Determine the [X, Y] coordinate at the center of the cell enclosing the given text.  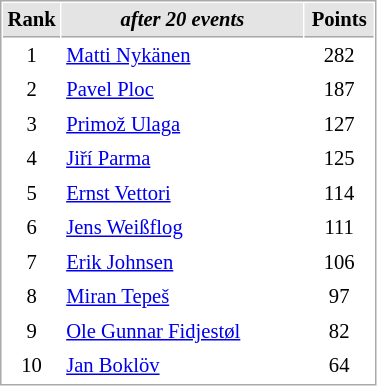
3 [32, 124]
82 [340, 332]
127 [340, 124]
97 [340, 296]
125 [340, 158]
Rank [32, 20]
2 [32, 90]
Ole Gunnar Fidjestøl [183, 332]
6 [32, 228]
after 20 events [183, 20]
114 [340, 194]
8 [32, 296]
Miran Tepeš [183, 296]
7 [32, 262]
Jan Boklöv [183, 366]
5 [32, 194]
Jiří Parma [183, 158]
106 [340, 262]
Erik Johnsen [183, 262]
9 [32, 332]
Primož Ulaga [183, 124]
111 [340, 228]
10 [32, 366]
187 [340, 90]
64 [340, 366]
Jens Weißflog [183, 228]
Pavel Ploc [183, 90]
282 [340, 56]
Ernst Vettori [183, 194]
Points [340, 20]
4 [32, 158]
Matti Nykänen [183, 56]
1 [32, 56]
